Return the (x, y) coordinate for the center point of the cell that contains the specified text.  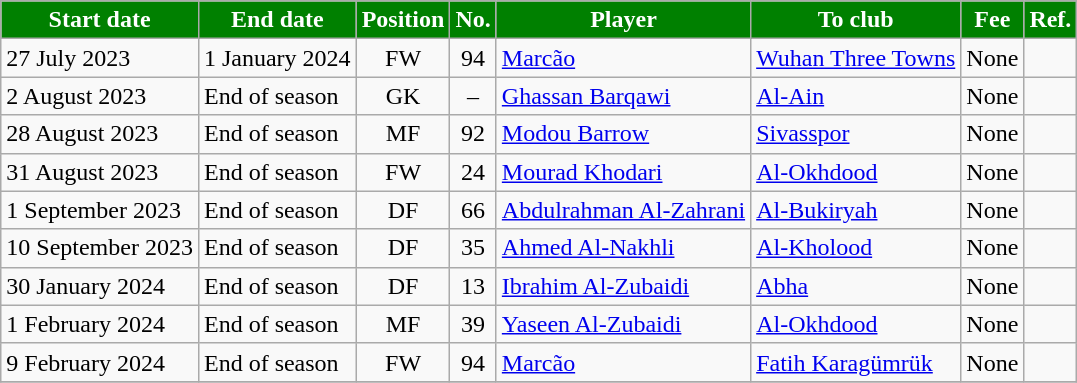
9 February 2024 (100, 362)
Ghassan Barqawi (623, 96)
– (473, 96)
31 August 2023 (100, 172)
2 August 2023 (100, 96)
27 July 2023 (100, 58)
1 September 2023 (100, 210)
66 (473, 210)
Fee (992, 20)
Wuhan Three Towns (856, 58)
Mourad Khodari (623, 172)
Ref. (1050, 20)
10 September 2023 (100, 248)
Start date (100, 20)
Player (623, 20)
Ahmed Al-Nakhli (623, 248)
39 (473, 324)
92 (473, 134)
1 January 2024 (277, 58)
Ibrahim Al-Zubaidi (623, 286)
No. (473, 20)
24 (473, 172)
Fatih Karagümrük (856, 362)
Sivasspor (856, 134)
1 February 2024 (100, 324)
Abha (856, 286)
35 (473, 248)
Al-Bukiryah (856, 210)
To club (856, 20)
GK (403, 96)
30 January 2024 (100, 286)
Yaseen Al-Zubaidi (623, 324)
End date (277, 20)
Abdulrahman Al-Zahrani (623, 210)
Position (403, 20)
28 August 2023 (100, 134)
Modou Barrow (623, 134)
Al-Ain (856, 96)
Al-Kholood (856, 248)
13 (473, 286)
